Search for the cell housing the specified text and yield its [X, Y] center coordinate. 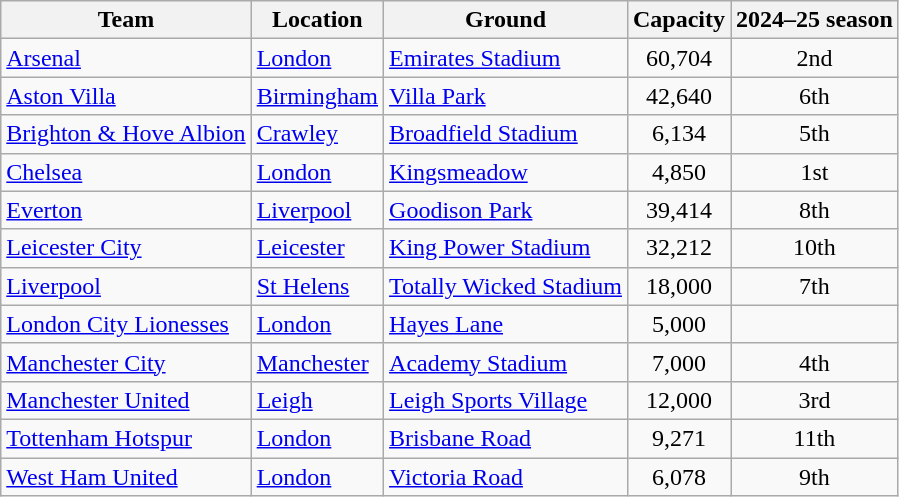
Ground [506, 20]
Team [126, 20]
7,000 [678, 362]
18,000 [678, 286]
London City Lionesses [126, 324]
2nd [815, 58]
Birmingham [317, 96]
7th [815, 286]
60,704 [678, 58]
Victoria Road [506, 477]
3rd [815, 400]
39,414 [678, 210]
Leigh [317, 400]
Brighton & Hove Albion [126, 134]
4,850 [678, 172]
Broadfield Stadium [506, 134]
Leigh Sports Village [506, 400]
West Ham United [126, 477]
12,000 [678, 400]
Manchester United [126, 400]
Chelsea [126, 172]
6,134 [678, 134]
5,000 [678, 324]
Leicester City [126, 248]
Manchester City [126, 362]
Kingsmeadow [506, 172]
Totally Wicked Stadium [506, 286]
6,078 [678, 477]
10th [815, 248]
Capacity [678, 20]
Goodison Park [506, 210]
8th [815, 210]
Everton [126, 210]
42,640 [678, 96]
St Helens [317, 286]
Crawley [317, 134]
Tottenham Hotspur [126, 438]
Academy Stadium [506, 362]
Emirates Stadium [506, 58]
9th [815, 477]
Leicester [317, 248]
Location [317, 20]
Villa Park [506, 96]
Brisbane Road [506, 438]
32,212 [678, 248]
Aston Villa [126, 96]
9,271 [678, 438]
6th [815, 96]
5th [815, 134]
2024–25 season [815, 20]
Arsenal [126, 58]
Manchester [317, 362]
King Power Stadium [506, 248]
Hayes Lane [506, 324]
4th [815, 362]
1st [815, 172]
11th [815, 438]
